Extract the [x, y] coordinate from the center of the cell holding the provided text.  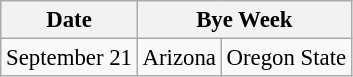
Bye Week [244, 20]
Oregon State [286, 58]
September 21 [69, 58]
Date [69, 20]
Arizona [179, 58]
